Provide the (X, Y) coordinate of the cell's center where the given text is located.  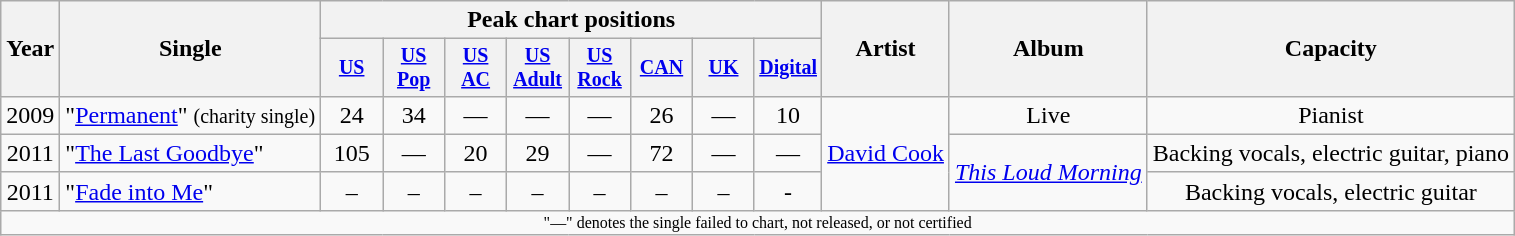
29 (538, 153)
- (788, 191)
Peak chart positions (572, 20)
Backing vocals, electric guitar (1330, 191)
Single (190, 49)
"Permanent" (charity single) (190, 115)
David Cook (886, 153)
2009 (30, 115)
Live (1048, 115)
US AC (476, 68)
Year (30, 49)
34 (414, 115)
72 (662, 153)
US Pop (414, 68)
Capacity (1330, 49)
24 (352, 115)
Digital (788, 68)
US (352, 68)
This Loud Morning (1048, 172)
Pianist (1330, 115)
UK (724, 68)
Album (1048, 49)
20 (476, 153)
105 (352, 153)
10 (788, 115)
US Adult (538, 68)
Backing vocals, electric guitar, piano (1330, 153)
"—" denotes the single failed to chart, not released, or not certified (758, 222)
CAN (662, 68)
US Rock (600, 68)
Artist (886, 49)
26 (662, 115)
"Fade into Me" (190, 191)
"The Last Goodbye" (190, 153)
